Detect which cell encompasses the target text, then output its (X, Y) center coordinate. 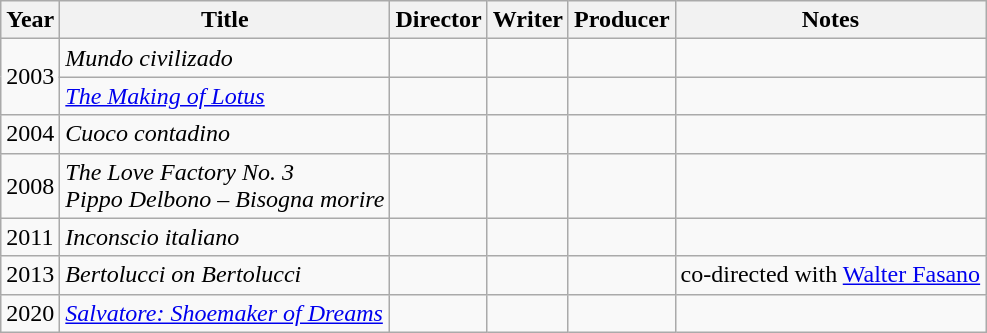
The Making of Lotus (225, 96)
Notes (830, 20)
Cuoco contadino (225, 134)
Writer (528, 20)
Year (30, 20)
Producer (622, 20)
Bertolucci on Bertolucci (225, 275)
Title (225, 20)
2013 (30, 275)
2003 (30, 77)
Inconscio italiano (225, 237)
2004 (30, 134)
co-directed with Walter Fasano (830, 275)
Salvatore: Shoemaker of Dreams (225, 313)
Director (438, 20)
Mundo civilizado (225, 58)
2020 (30, 313)
2011 (30, 237)
The Love Factory No. 3Pippo Delbono – Bisogna morire (225, 186)
2008 (30, 186)
